Return the [x, y] coordinate for the center point of the cell that contains the specified text.  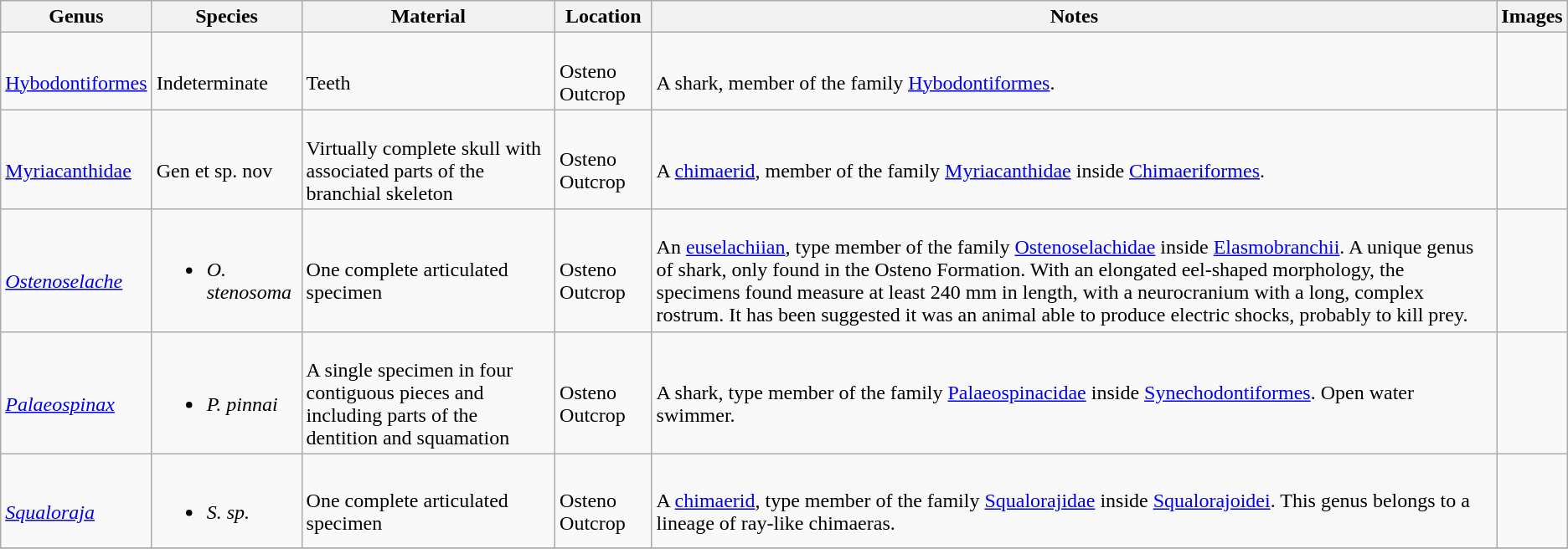
Hybodontiformes [76, 71]
P. pinnai [226, 393]
S. sp. [226, 500]
Teeth [428, 71]
A chimaerid, member of the family Myriacanthidae inside Chimaeriformes. [1074, 159]
Genus [76, 17]
Notes [1074, 17]
A single specimen in four contiguous pieces and including parts of the dentition and squamation [428, 393]
Gen et sp. nov [226, 159]
A shark, type member of the family Palaeospinacidae inside Synechodontiformes. Open water swimmer. [1074, 393]
Squaloraja [76, 500]
Species [226, 17]
Ostenoselache [76, 270]
Location [604, 17]
Indeterminate [226, 71]
Palaeospinax [76, 393]
A shark, member of the family Hybodontiformes. [1074, 71]
Myriacanthidae [76, 159]
Material [428, 17]
Images [1532, 17]
O. stenosoma [226, 270]
A chimaerid, type member of the family Squalorajidae inside Squalorajoidei. This genus belongs to a lineage of ray-like chimaeras. [1074, 500]
Virtually complete skull with associated parts of the branchial skeleton [428, 159]
